Return (x, y) of the center of cell containing provided text 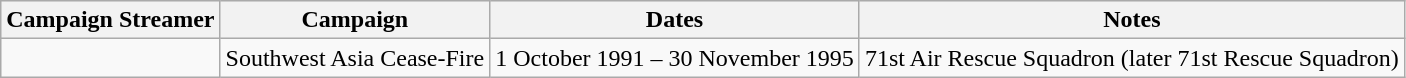
Dates (675, 20)
1 October 1991 – 30 November 1995 (675, 58)
71st Air Rescue Squadron (later 71st Rescue Squadron) (1132, 58)
Southwest Asia Cease-Fire (355, 58)
Campaign Streamer (110, 20)
Campaign (355, 20)
Notes (1132, 20)
